Output the (X, Y) coordinate of the center of the cell containing the given text.  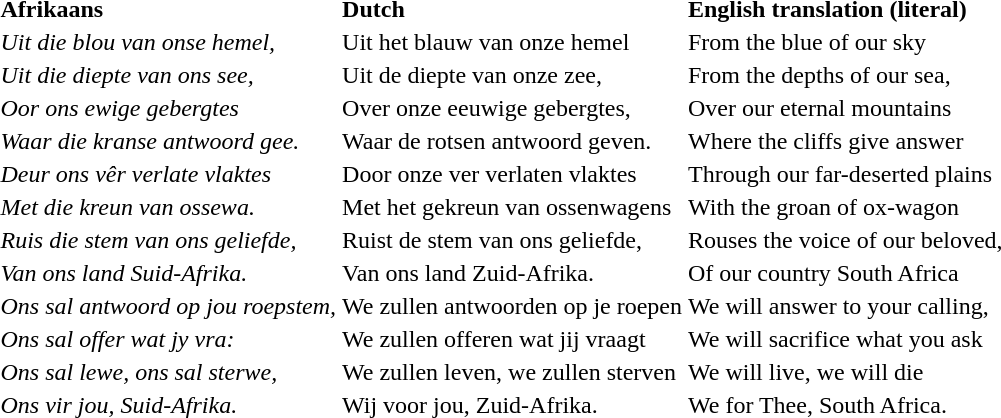
We zullen antwoorden op je roepen (512, 306)
Uit het blauw van onze hemel (512, 42)
Waar de rotsen antwoord geven. (512, 141)
Uit de diepte van onze zee, (512, 75)
Van ons land Zuid-Afrika. (512, 273)
We zullen leven, we zullen sterven (512, 372)
We zullen offeren wat jij vraagt (512, 339)
Met het gekreun van ossenwagens (512, 207)
Over onze eeuwige gebergtes, (512, 108)
Ruist de stem van ons geliefde, (512, 240)
Door onze ver verlaten vlaktes (512, 174)
